Detect which cell encompasses the target text, then output its (x, y) center coordinate. 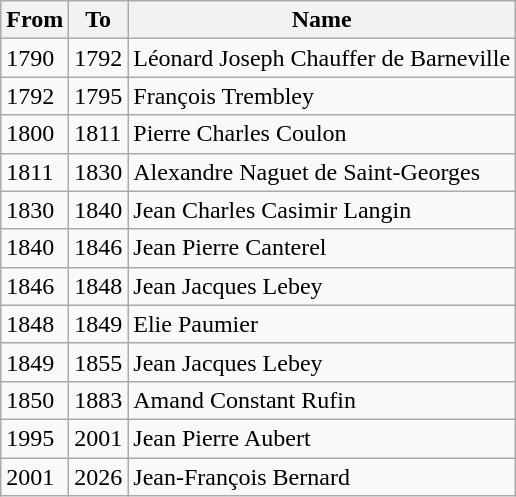
Alexandre Naguet de Saint-Georges (322, 172)
François Trembley (322, 96)
1790 (35, 58)
Jean-François Bernard (322, 477)
Amand Constant Rufin (322, 400)
1995 (35, 438)
Jean Pierre Canterel (322, 248)
1795 (98, 96)
2026 (98, 477)
From (35, 20)
1883 (98, 400)
Jean Charles Casimir Langin (322, 210)
Jean Pierre Aubert (322, 438)
Léonard Joseph Chauffer de Barneville (322, 58)
Pierre Charles Coulon (322, 134)
1800 (35, 134)
1855 (98, 362)
Elie Paumier (322, 324)
To (98, 20)
Name (322, 20)
1850 (35, 400)
